Scan for the cell matching the given text and deliver its [x, y] coordinate at center. 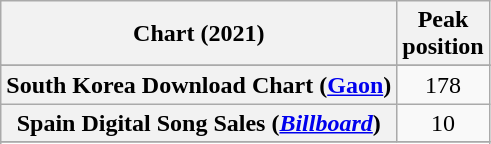
South Korea Download Chart (Gaon) [199, 85]
178 [443, 85]
Chart (2021) [199, 34]
10 [443, 123]
Spain Digital Song Sales (Billboard) [199, 123]
Peakposition [443, 34]
